Return the [x, y] coordinate for the center point of the cell that contains the specified text.  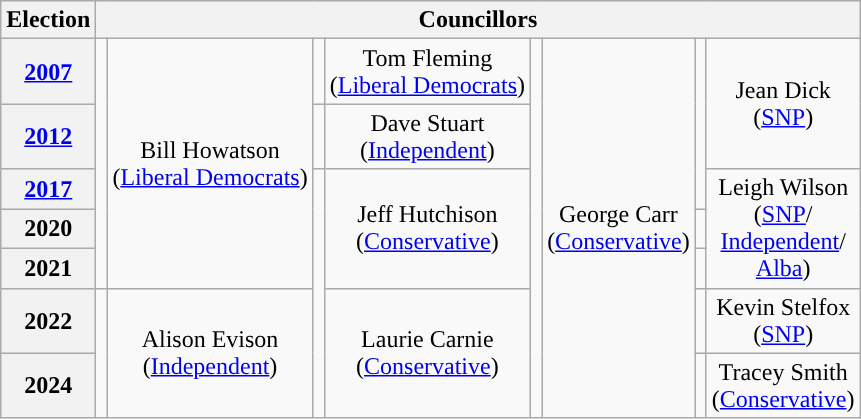
Alison Evison (Independent) [210, 353]
Councillors [478, 20]
Tom Fleming(Liberal Democrats) [427, 72]
Leigh Wilson(SNP/Independent/Alba) [783, 228]
2022 [48, 320]
George Carr(Conservative) [619, 228]
2020 [48, 229]
Dave Stuart(Independent) [427, 136]
2012 [48, 136]
Election [48, 20]
2017 [48, 189]
Bill Howatson(Liberal Democrats) [210, 164]
2024 [48, 386]
Jeff Hutchison(Conservative) [427, 228]
2007 [48, 72]
Jean Dick(SNP) [783, 104]
Laurie Carnie(Conservative) [427, 353]
Kevin Stelfox(SNP) [783, 320]
2021 [48, 268]
Tracey Smith(Conservative) [783, 386]
